Find where the given text appears and provide that cell's center as [x, y] coordinate. 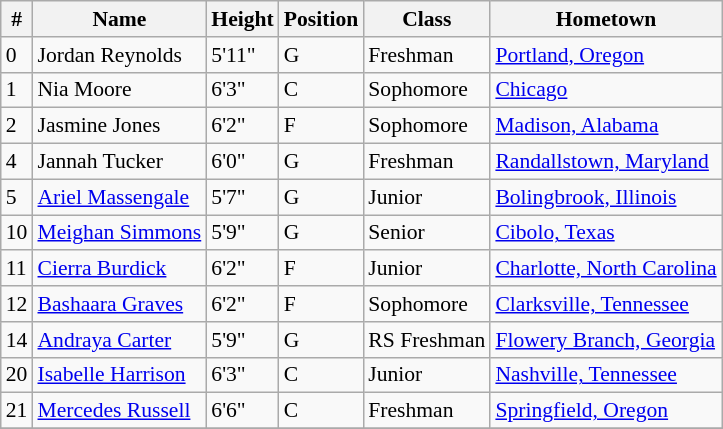
Cibolo, Texas [606, 233]
20 [17, 375]
Jannah Tucker [119, 162]
Ariel Massengale [119, 197]
Position [321, 19]
Springfield, Oregon [606, 411]
6'6" [242, 411]
Bashaara Graves [119, 304]
Jasmine Jones [119, 126]
Mercedes Russell [119, 411]
Nashville, Tennessee [606, 375]
6'0" [242, 162]
Height [242, 19]
5 [17, 197]
Nia Moore [119, 90]
Jordan Reynolds [119, 55]
Senior [426, 233]
Isabelle Harrison [119, 375]
# [17, 19]
5'11" [242, 55]
1 [17, 90]
2 [17, 126]
Bolingbrook, Illinois [606, 197]
4 [17, 162]
RS Freshman [426, 340]
Andraya Carter [119, 340]
11 [17, 269]
12 [17, 304]
Cierra Burdick [119, 269]
Name [119, 19]
Charlotte, North Carolina [606, 269]
14 [17, 340]
0 [17, 55]
Portland, Oregon [606, 55]
Clarksville, Tennessee [606, 304]
Class [426, 19]
Madison, Alabama [606, 126]
Randallstown, Maryland [606, 162]
Meighan Simmons [119, 233]
Chicago [606, 90]
21 [17, 411]
5'7" [242, 197]
Hometown [606, 19]
Flowery Branch, Georgia [606, 340]
10 [17, 233]
